For the text-containing cell, return its midpoint in (X, Y) coordinate format. 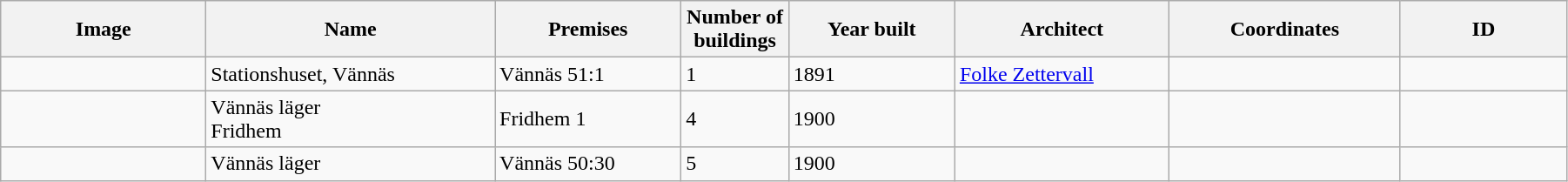
Image (104, 30)
Vännäs lägerFridhem (351, 118)
5 (735, 164)
Number ofbuildings (735, 30)
Vännäs läger (351, 164)
ID (1483, 30)
Folke Zettervall (1062, 74)
Architect (1062, 30)
Year built (872, 30)
4 (735, 118)
Fridhem 1 (588, 118)
Vännäs 50:30 (588, 164)
1891 (872, 74)
Vännäs 51:1 (588, 74)
Name (351, 30)
Premises (588, 30)
1 (735, 74)
Stationshuset, Vännäs (351, 74)
Coordinates (1284, 30)
